Locate the cell with the specified text and output its (x, y) center coordinate. 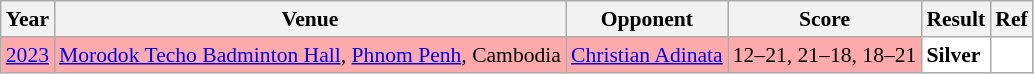
Silver (956, 55)
Venue (310, 19)
Ref (1011, 19)
Year (28, 19)
Morodok Techo Badminton Hall, Phnom Penh, Cambodia (310, 55)
Opponent (647, 19)
2023 (28, 55)
Christian Adinata (647, 55)
Result (956, 19)
Score (825, 19)
12–21, 21–18, 18–21 (825, 55)
